Determine the [x, y] coordinate at the center of the cell enclosing the given text.  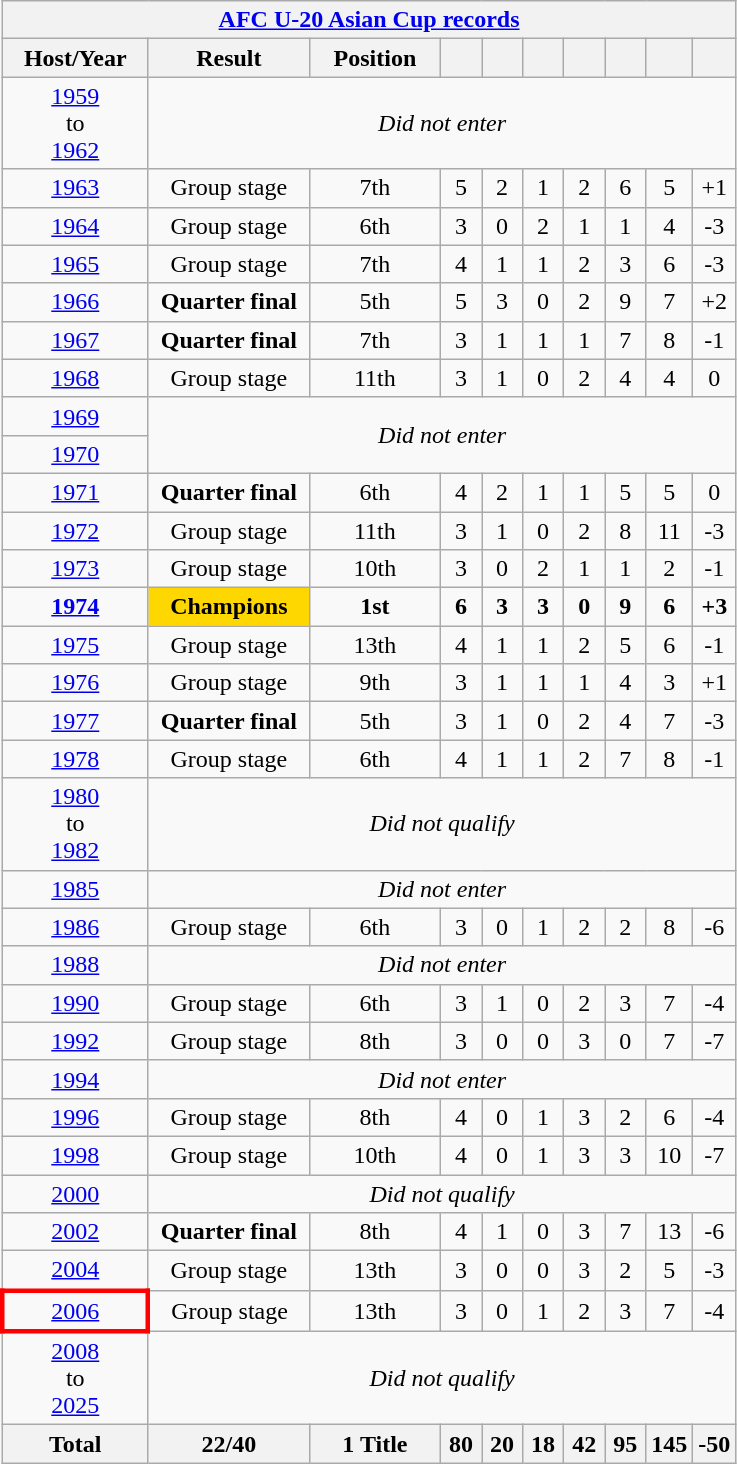
1968 [75, 378]
10 [670, 1155]
1973 [75, 569]
1994 [75, 1079]
1976 [75, 683]
Champions [228, 607]
Result [228, 58]
1967 [75, 340]
20 [502, 1444]
+2 [714, 302]
1 Title [374, 1444]
1971 [75, 492]
13 [670, 1232]
11 [670, 531]
Host/Year [75, 58]
1990 [75, 1003]
1992 [75, 1041]
1985 [75, 889]
2000 [75, 1193]
2006 [75, 1310]
1974 [75, 607]
80 [460, 1444]
1986 [75, 927]
1998 [75, 1155]
1978 [75, 759]
+3 [714, 607]
1959to 1962 [75, 123]
2008to 2025 [75, 1378]
95 [626, 1444]
1972 [75, 531]
1996 [75, 1117]
42 [584, 1444]
2004 [75, 1271]
Total [75, 1444]
2002 [75, 1232]
1966 [75, 302]
1963 [75, 188]
1975 [75, 645]
1988 [75, 965]
-50 [714, 1444]
1965 [75, 264]
1st [374, 607]
22/40 [228, 1444]
AFC U-20 Asian Cup records [369, 20]
Position [374, 58]
1977 [75, 721]
18 [544, 1444]
1964 [75, 226]
1969 [75, 416]
145 [670, 1444]
1980to 1982 [75, 824]
9th [374, 683]
1970 [75, 454]
